Return the (x, y) coordinate for the center point of the cell that contains the specified text.  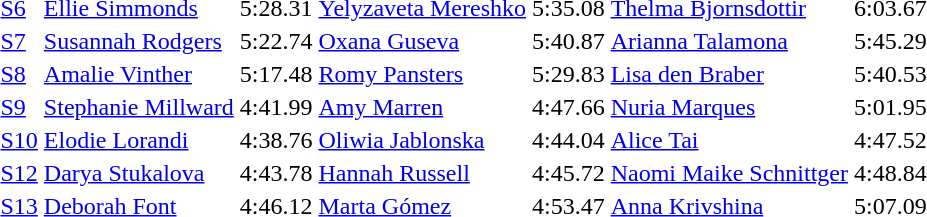
4:44.04 (569, 140)
Elodie Lorandi (138, 140)
Amy Marren (422, 107)
5:17.48 (276, 74)
4:45.72 (569, 173)
Oliwia Jablonska (422, 140)
Naomi Maike Schnittger (729, 173)
Susannah Rodgers (138, 41)
Hannah Russell (422, 173)
Nuria Marques (729, 107)
Arianna Talamona (729, 41)
5:29.83 (569, 74)
5:40.87 (569, 41)
Romy Pansters (422, 74)
4:47.66 (569, 107)
Stephanie Millward (138, 107)
4:38.76 (276, 140)
Oxana Guseva (422, 41)
Amalie Vinther (138, 74)
Alice Tai (729, 140)
5:22.74 (276, 41)
4:41.99 (276, 107)
Lisa den Braber (729, 74)
Darya Stukalova (138, 173)
4:43.78 (276, 173)
